Capture the cell that displays the provided text and extract its (X, Y) central coordinate. 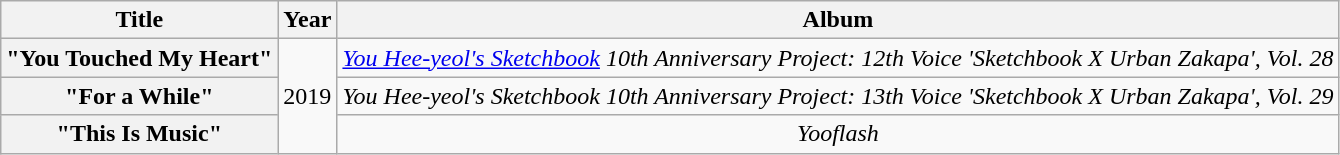
Year (308, 20)
Title (140, 20)
"This Is Music" (140, 134)
Album (838, 20)
"You Touched My Heart" (140, 58)
You Hee-yeol's Sketchbook 10th Anniversary Project: 12th Voice 'Sketchbook X Urban Zakapa', Vol. 28 (838, 58)
2019 (308, 96)
Yooflash (838, 134)
You Hee-yeol's Sketchbook 10th Anniversary Project: 13th Voice 'Sketchbook X Urban Zakapa', Vol. 29 (838, 96)
"For a While" (140, 96)
